Return (X, Y) of the center of cell containing provided text 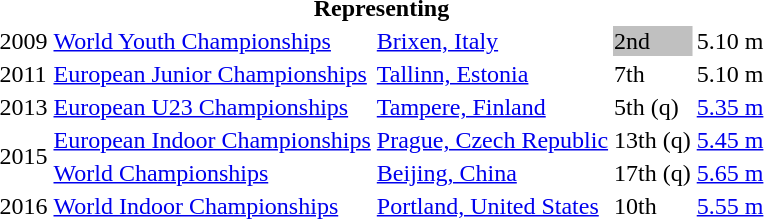
Tallinn, Estonia (492, 74)
5th (q) (653, 107)
World Championships (212, 173)
Prague, Czech Republic (492, 140)
Brixen, Italy (492, 41)
2nd (653, 41)
Beijing, China (492, 173)
13th (q) (653, 140)
World Youth Championships (212, 41)
European Junior Championships (212, 74)
17th (q) (653, 173)
7th (653, 74)
European U23 Championships (212, 107)
Tampere, Finland (492, 107)
European Indoor Championships (212, 140)
